Extract the (X, Y) coordinate from the center of the cell holding the provided text.  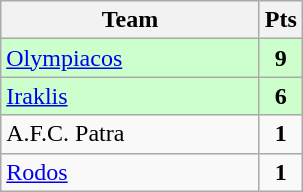
Iraklis (130, 96)
9 (280, 58)
Pts (280, 20)
A.F.C. Patra (130, 134)
Rodos (130, 172)
Team (130, 20)
Olympiacos (130, 58)
6 (280, 96)
